Identify which cell holds the provided text, then report its [X, Y] central coordinate. 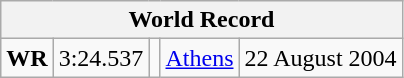
Athens [200, 58]
3:24.537 [101, 58]
World Record [202, 20]
22 August 2004 [320, 58]
WR [27, 58]
